Detect which cell encompasses the target text, then output its (x, y) center coordinate. 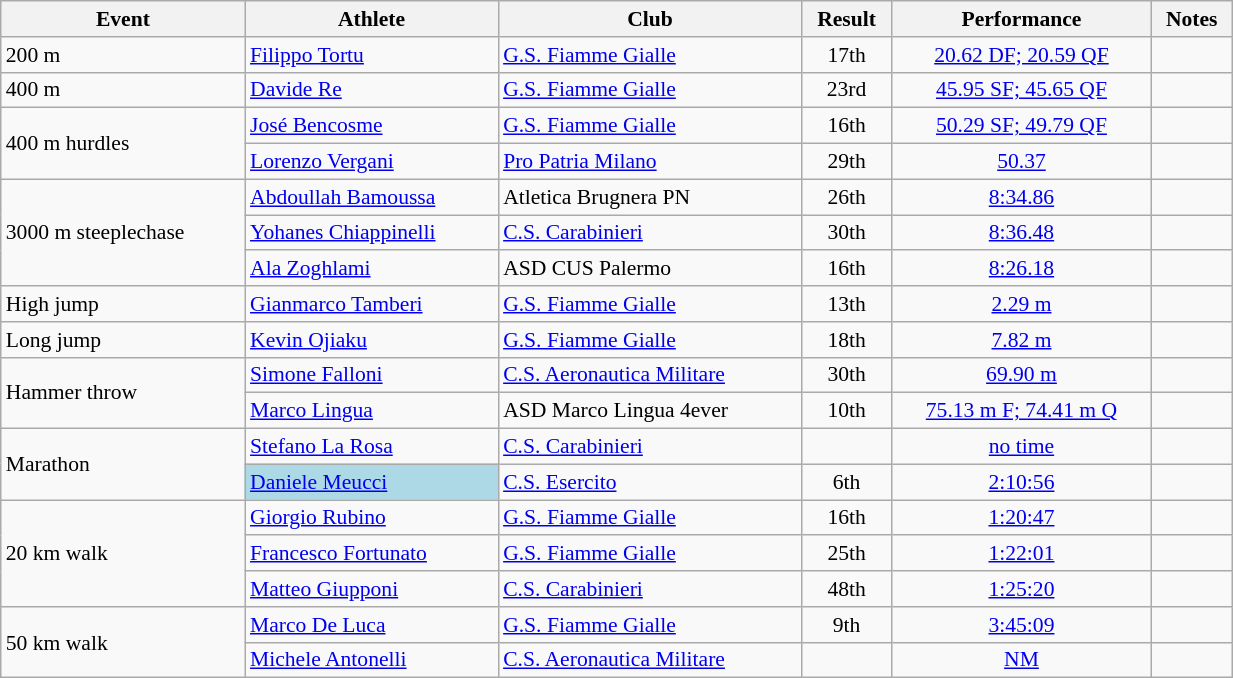
NM (1022, 660)
50 km walk (123, 642)
Filippo Tortu (372, 55)
18th (846, 340)
Notes (1192, 19)
Club (650, 19)
Athlete (372, 19)
Performance (1022, 19)
20.62 DF; 20.59 QF (1022, 55)
25th (846, 554)
Simone Falloni (372, 375)
400 m (123, 90)
Daniele Meucci (372, 482)
Giorgio Rubino (372, 518)
Pro Patria Milano (650, 162)
Hammer throw (123, 392)
Davide Re (372, 90)
9th (846, 625)
Marco De Luca (372, 625)
Result (846, 19)
Long jump (123, 340)
48th (846, 589)
Atletica Brugnera PN (650, 197)
High jump (123, 304)
3000 m steeplechase (123, 232)
Matteo Giupponi (372, 589)
Stefano La Rosa (372, 447)
29th (846, 162)
Kevin Ojiaku (372, 340)
Marathon (123, 464)
Francesco Fortunato (372, 554)
2:10:56 (1022, 482)
10th (846, 411)
Yohanes Chiappinelli (372, 233)
Ala Zoghlami (372, 269)
75.13 m F; 74.41 m Q (1022, 411)
69.90 m (1022, 375)
ASD CUS Palermo (650, 269)
Gianmarco Tamberi (372, 304)
José Bencosme (372, 126)
Michele Antonelli (372, 660)
400 m hurdles (123, 144)
ASD Marco Lingua 4ever (650, 411)
7.82 m (1022, 340)
13th (846, 304)
6th (846, 482)
Abdoullah Bamoussa (372, 197)
1:22:01 (1022, 554)
2.29 m (1022, 304)
26th (846, 197)
200 m (123, 55)
Event (123, 19)
Marco Lingua (372, 411)
50.29 SF; 49.79 QF (1022, 126)
1:20:47 (1022, 518)
8:26.18 (1022, 269)
1:25:20 (1022, 589)
no time (1022, 447)
17th (846, 55)
Lorenzo Vergani (372, 162)
3:45:09 (1022, 625)
23rd (846, 90)
45.95 SF; 45.65 QF (1022, 90)
20 km walk (123, 554)
8:36.48 (1022, 233)
8:34.86 (1022, 197)
C.S. Esercito (650, 482)
50.37 (1022, 162)
